Return (X, Y) of the center of cell containing provided text 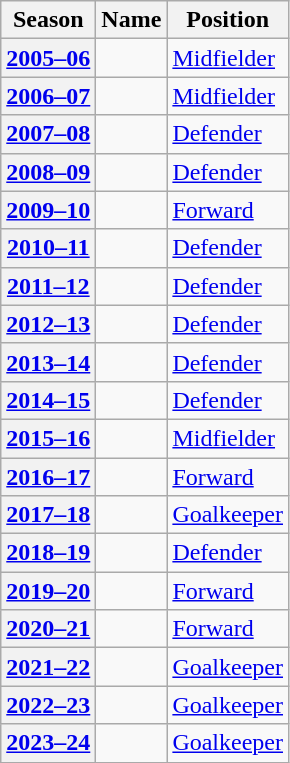
2017–18 (48, 515)
Season (48, 20)
2011–12 (48, 286)
2009–10 (48, 210)
2005–06 (48, 58)
2018–19 (48, 553)
2014–15 (48, 400)
2010–11 (48, 248)
2012–13 (48, 324)
2008–09 (48, 172)
2019–20 (48, 591)
2022–23 (48, 705)
Name (132, 20)
2015–16 (48, 438)
2016–17 (48, 477)
Position (228, 20)
2006–07 (48, 96)
2023–24 (48, 743)
2007–08 (48, 134)
2013–14 (48, 362)
2021–22 (48, 667)
2020–21 (48, 629)
